Return the (X, Y) coordinate for the center point of the cell that contains the specified text.  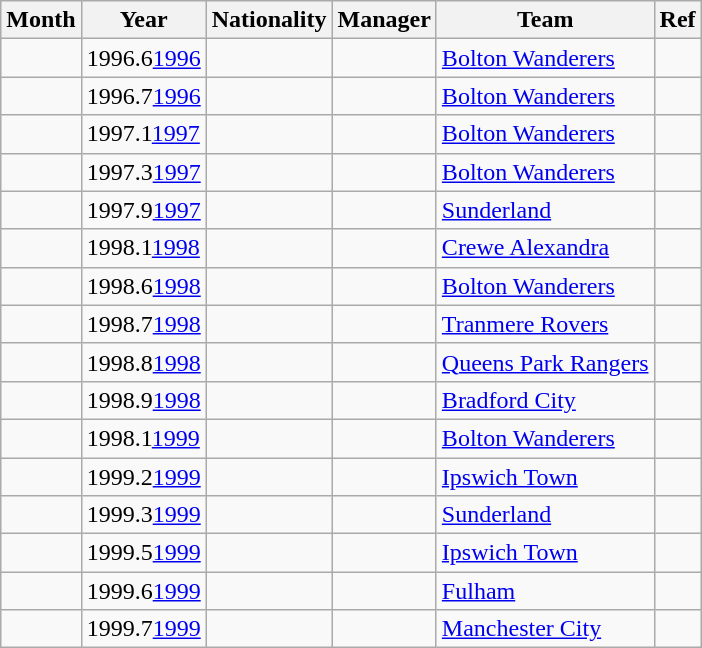
Manchester City (545, 629)
Manager (384, 20)
1998.61998 (144, 286)
1997.31997 (144, 172)
Crewe Alexandra (545, 248)
1998.71998 (144, 324)
Fulham (545, 591)
1996.71996 (144, 96)
Team (545, 20)
1999.31999 (144, 515)
Ref (678, 20)
1999.71999 (144, 629)
Nationality (269, 20)
1996.61996 (144, 58)
1997.91997 (144, 210)
1999.51999 (144, 553)
1999.21999 (144, 477)
Year (144, 20)
Bradford City (545, 400)
Tranmere Rovers (545, 324)
1998.11998 (144, 248)
1998.11999 (144, 438)
1998.91998 (144, 400)
Queens Park Rangers (545, 362)
1998.81998 (144, 362)
Month (41, 20)
1997.11997 (144, 134)
1999.61999 (144, 591)
